Locate the cell with the specified text and output its [X, Y] center coordinate. 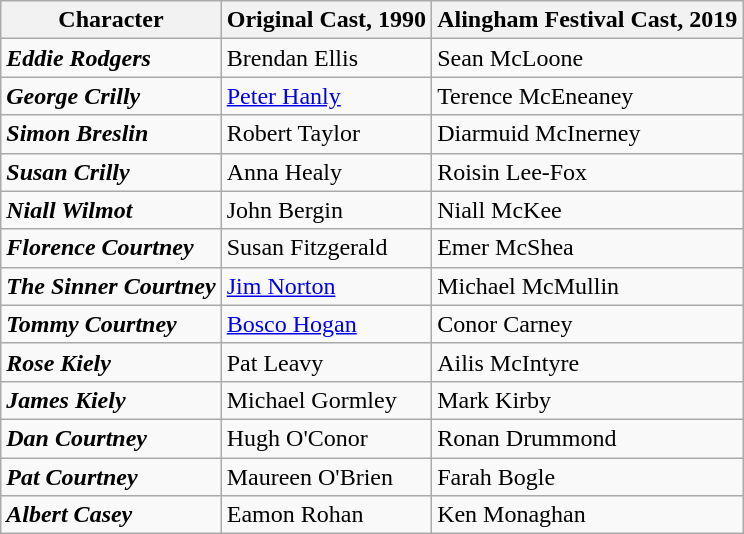
Terence McEneaney [588, 96]
Anna Healy [326, 172]
Sean McLoone [588, 58]
Farah Bogle [588, 477]
Ailis McIntyre [588, 362]
Niall McKee [588, 210]
Hugh O'Conor [326, 438]
The Sinner Courtney [111, 286]
Peter Hanly [326, 96]
Michael McMullin [588, 286]
Robert Taylor [326, 134]
Albert Casey [111, 515]
Susan Crilly [111, 172]
Dan Courtney [111, 438]
Jim Norton [326, 286]
Rose Kiely [111, 362]
Character [111, 20]
James Kiely [111, 400]
Brendan Ellis [326, 58]
Alingham Festival Cast, 2019 [588, 20]
Florence Courtney [111, 248]
Eddie Rodgers [111, 58]
Diarmuid McInerney [588, 134]
Original Cast, 1990 [326, 20]
Pat Leavy [326, 362]
Ken Monaghan [588, 515]
Roisin Lee-Fox [588, 172]
Susan Fitzgerald [326, 248]
Michael Gormley [326, 400]
Emer McShea [588, 248]
Pat Courtney [111, 477]
Mark Kirby [588, 400]
George Crilly [111, 96]
Maureen O'Brien [326, 477]
John Bergin [326, 210]
Conor Carney [588, 324]
Simon Breslin [111, 134]
Tommy Courtney [111, 324]
Eamon Rohan [326, 515]
Ronan Drummond [588, 438]
Niall Wilmot [111, 210]
Bosco Hogan [326, 324]
